Locate the cell with the specified text and output its [x, y] center coordinate. 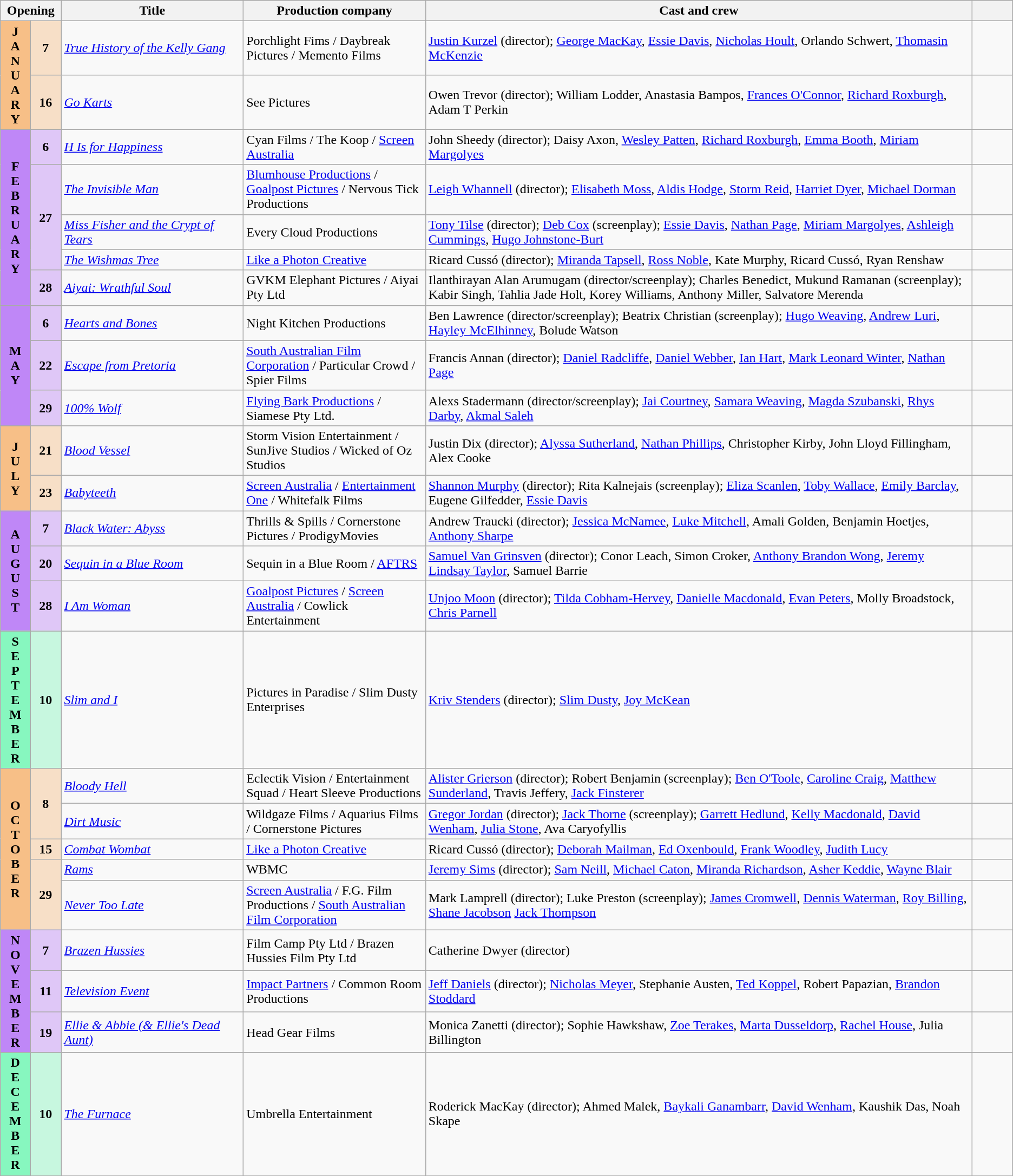
John Sheedy (director); Daisy Axon, Wesley Patten, Richard Roxburgh, Emma Booth, Miriam Margolyes [699, 147]
Wildgaze Films / Aquarius Films / Cornerstone Pictures [334, 822]
Production company [334, 11]
WBMC [334, 870]
Owen Trevor (director); William Lodder, Anastasia Bampos, Frances O'Connor, Richard Roxburgh, Adam T Perkin [699, 102]
Dirt Music [153, 822]
Ellie & Abbie (& Ellie's Dead Aunt) [153, 1032]
27 [45, 218]
GVKM Elephant Pictures / Aiyai Pty Ltd [334, 288]
Black Water: Abyss [153, 528]
15 [45, 849]
Title [153, 11]
Night Kitchen Productions [334, 323]
Film Camp Pty Ltd / Brazen Hussies Film Pty Ltd [334, 950]
FEBRUARY [15, 218]
100% Wolf [153, 408]
22 [45, 365]
Ben Lawrence (director/screenplay); Beatrix Christian (screenplay); Hugo Weaving, Andrew Luri, Hayley McElhinney, Bolude Watson [699, 323]
Cast and crew [699, 11]
Umbrella Entertainment [334, 1114]
Sequin in a Blue Room [153, 564]
11 [45, 991]
MAY [15, 365]
Head Gear Films [334, 1032]
Opening [31, 11]
I Am Woman [153, 606]
Alexs Stadermann (director/screenplay); Jai Courtney, Samara Weaving, Magda Szubanski, Rhys Darby, Akmal Saleh [699, 408]
AUGUST [15, 571]
Impact Partners / Common Room Productions [334, 991]
Go Karts [153, 102]
Bloody Hell [153, 786]
16 [45, 102]
Unjoo Moon (director); Tilda Cobham-Hervey, Danielle Macdonald, Evan Peters, Molly Broadstock, Chris Parnell [699, 606]
True History of the Kelly Gang [153, 48]
Rams [153, 870]
Never Too Late [153, 905]
Leigh Whannell (director); Elisabeth Moss, Aldis Hodge, Storm Reid, Harriet Dyer, Michael Dorman [699, 189]
Andrew Traucki (director); Jessica McNamee, Luke Mitchell, Amali Golden, Benjamin Hoetjes, Anthony Sharpe [699, 528]
South Australian Film Corporation / Particular Crowd / Spier Films [334, 365]
Aiyai: Wrathful Soul [153, 288]
Monica Zanetti (director); Sophie Hawkshaw, Zoe Terakes, Marta Dusseldorp, Rachel House, Julia Billington [699, 1032]
Blood Vessel [153, 450]
19 [45, 1032]
Hearts and Bones [153, 323]
Mark Lamprell (director); Luke Preston (screenplay); James Cromwell, Dennis Waterman, Roy Billing, Shane Jacobson Jack Thompson [699, 905]
Ricard Cussó (director); Miranda Tapsell, Ross Noble, Kate Murphy, Ricard Cussó, Ryan Renshaw [699, 260]
Francis Annan (director); Daniel Radcliffe, Daniel Webber, Ian Hart, Mark Leonard Winter, Nathan Page [699, 365]
Babyteeth [153, 492]
8 [45, 804]
23 [45, 492]
The Wishmas Tree [153, 260]
SEPTEMBER [15, 700]
20 [45, 564]
Shannon Murphy (director); Rita Kalnejais (screenplay); Eliza Scanlen, Toby Wallace, Emily Barclay, Eugene Gilfedder, Essie Davis [699, 492]
Combat Wombat [153, 849]
Ricard Cussó (director); Deborah Mailman, Ed Oxenbould, Frank Woodley, Judith Lucy [699, 849]
Miss Fisher and the Crypt of Tears [153, 232]
The Furnace [153, 1114]
Slim and I [153, 700]
Sequin in a Blue Room / AFTRS [334, 564]
Thrills & Spills / Cornerstone Pictures / ProdigyMovies [334, 528]
OCTOBER [15, 849]
Screen Australia / Entertainment One / Whitefalk Films [334, 492]
21 [45, 450]
Every Cloud Productions [334, 232]
Escape from Pretoria [153, 365]
Brazen Hussies [153, 950]
Goalpost Pictures / Screen Australia / Cowlick Entertainment [334, 606]
JULY [15, 468]
Catherine Dwyer (director) [699, 950]
Flying Bark Productions / Siamese Pty Ltd. [334, 408]
Blumhouse Productions / Goalpost Pictures / Nervous Tick Productions [334, 189]
Storm Vision Entertainment / SunJive Studios / Wicked of Oz Studios [334, 450]
Alister Grierson (director); Robert Benjamin (screenplay); Ben O'Toole, Caroline Craig, Matthew Sunderland, Travis Jeffery, Jack Finsterer [699, 786]
NOVEMBER [15, 991]
Gregor Jordan (director); Jack Thorne (screenplay); Garrett Hedlund, Kelly Macdonald, David Wenham, Julia Stone, Ava Caryofyllis [699, 822]
Jeff Daniels (director); Nicholas Meyer, Stephanie Austen, Ted Koppel, Robert Papazian, Brandon Stoddard [699, 991]
Porchlight Fims / Daybreak Pictures / Memento Films [334, 48]
Pictures in Paradise / Slim Dusty Enterprises [334, 700]
Samuel Van Grinsven (director); Conor Leach, Simon Croker, Anthony Brandon Wong, Jeremy Lindsay Taylor, Samuel Barrie [699, 564]
Kriv Stenders (director); Slim Dusty, Joy McKean [699, 700]
H Is for Happiness [153, 147]
Cyan Films / The Koop / Screen Australia [334, 147]
JANUARY [15, 75]
Eclectik Vision / Entertainment Squad / Heart Sleeve Productions [334, 786]
Television Event [153, 991]
Tony Tilse (director); Deb Cox (screenplay); Essie Davis, Nathan Page, Miriam Margolyes, Ashleigh Cummings, Hugo Johnstone-Burt [699, 232]
Justin Dix (director); Alyssa Sutherland, Nathan Phillips, Christopher Kirby, John Lloyd Fillingham, Alex Cooke [699, 450]
Screen Australia / F.G. Film Productions / South Australian Film Corporation [334, 905]
The Invisible Man [153, 189]
DECEMBER [15, 1114]
Roderick MacKay (director); Ahmed Malek, Baykali Ganambarr, David Wenham, Kaushik Das, Noah Skape [699, 1114]
Justin Kurzel (director); George MacKay, Essie Davis, Nicholas Hoult, Orlando Schwert, Thomasin McKenzie [699, 48]
Jeremy Sims (director); Sam Neill, Michael Caton, Miranda Richardson, Asher Keddie, Wayne Blair [699, 870]
See Pictures [334, 102]
